From the cell containing the given text, extract its center point as [x, y] coordinate. 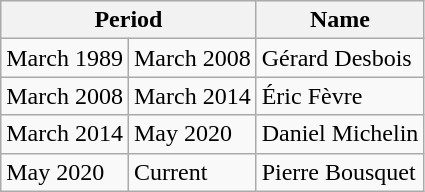
Gérard Desbois [340, 58]
March 1989 [65, 58]
Current [192, 172]
Name [340, 20]
Period [128, 20]
Pierre Bousquet [340, 172]
Éric Fèvre [340, 96]
Daniel Michelin [340, 134]
